Search for the cell housing the specified text and yield its [x, y] center coordinate. 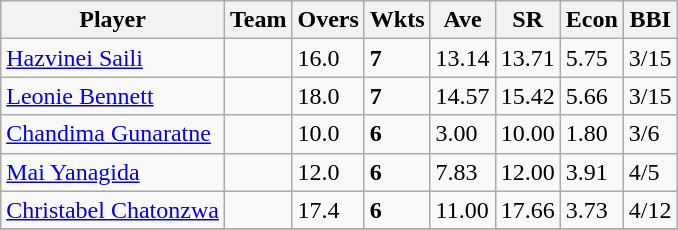
3.91 [592, 172]
13.71 [528, 58]
10.0 [328, 134]
14.57 [462, 96]
Chandima Gunaratne [113, 134]
Ave [462, 20]
Econ [592, 20]
7.83 [462, 172]
Mai Yanagida [113, 172]
10.00 [528, 134]
4/5 [650, 172]
11.00 [462, 210]
13.14 [462, 58]
12.00 [528, 172]
15.42 [528, 96]
3.73 [592, 210]
Hazvinei Saili [113, 58]
5.66 [592, 96]
Leonie Bennett [113, 96]
Team [258, 20]
SR [528, 20]
4/12 [650, 210]
Christabel Chatonzwa [113, 210]
17.4 [328, 210]
Overs [328, 20]
17.66 [528, 210]
16.0 [328, 58]
1.80 [592, 134]
BBI [650, 20]
Player [113, 20]
3/6 [650, 134]
Wkts [397, 20]
5.75 [592, 58]
3.00 [462, 134]
18.0 [328, 96]
12.0 [328, 172]
